From the cell containing the given text, extract its center point as [x, y] coordinate. 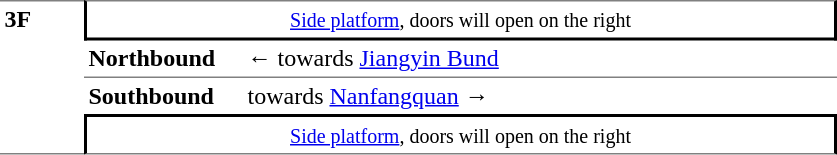
3F [42, 77]
towards Nanfangquan → [540, 96]
← towards Jiangyin Bund [540, 59]
Northbound [164, 59]
Southbound [164, 96]
